Scan for the cell matching the given text and deliver its (x, y) coordinate at center. 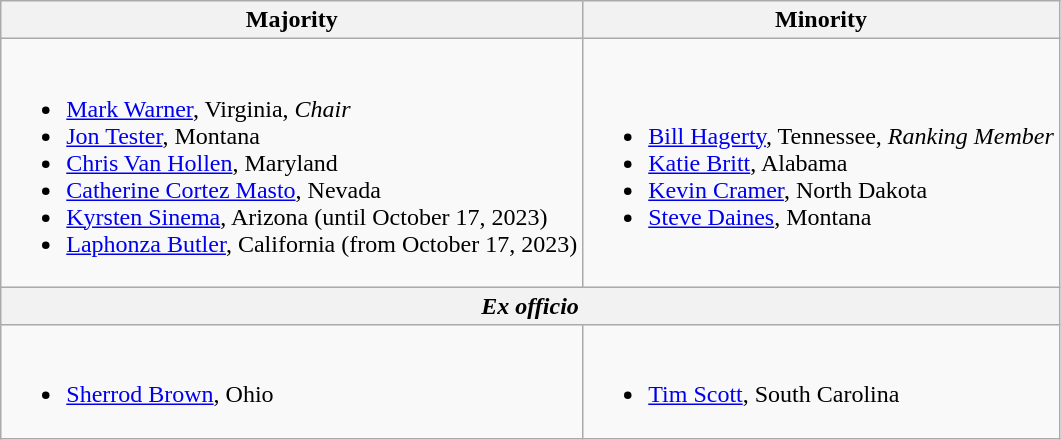
Ex officio (530, 306)
Minority (822, 20)
Tim Scott, South Carolina (822, 382)
Majority (292, 20)
Sherrod Brown, Ohio (292, 382)
Bill Hagerty, Tennessee, Ranking MemberKatie Britt, AlabamaKevin Cramer, North DakotaSteve Daines, Montana (822, 163)
